Pinpoint the cell where the given text exists, returning its (x, y) midpoint coordinate. 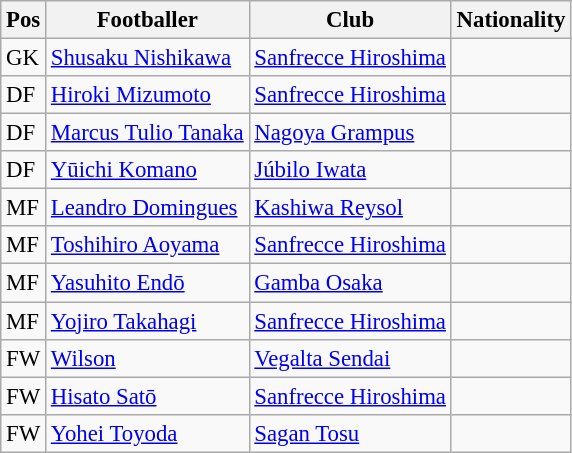
Hisato Satō (148, 396)
Shusaku Nishikawa (148, 58)
Vegalta Sendai (350, 358)
Yojiro Takahagi (148, 321)
Wilson (148, 358)
Júbilo Iwata (350, 170)
Nagoya Grampus (350, 133)
Nationality (510, 20)
Footballer (148, 20)
Hiroki Mizumoto (148, 95)
Club (350, 20)
Yasuhito Endō (148, 283)
Leandro Domingues (148, 208)
Yūichi Komano (148, 170)
Toshihiro Aoyama (148, 245)
Sagan Tosu (350, 433)
Gamba Osaka (350, 283)
GK (24, 58)
Marcus Tulio Tanaka (148, 133)
Pos (24, 20)
Yohei Toyoda (148, 433)
Kashiwa Reysol (350, 208)
